Pinpoint the cell where the given text exists, returning its (x, y) midpoint coordinate. 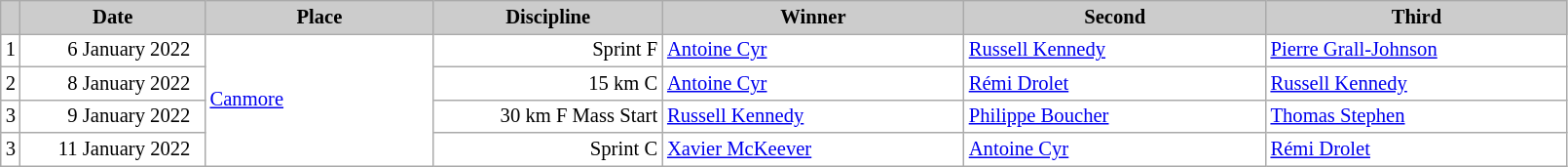
2 (11, 83)
15 km C (547, 83)
1 (11, 50)
8 January 2022 (113, 83)
Philippe Boucher (1115, 116)
Sprint F (547, 50)
11 January 2022 (113, 149)
9 January 2022 (113, 116)
Xavier McKeever (813, 149)
Sprint C (547, 149)
Discipline (547, 17)
Winner (813, 17)
Canmore (319, 100)
Thomas Stephen (1417, 116)
30 km F Mass Start (547, 116)
Date (113, 17)
Third (1417, 17)
Second (1115, 17)
Pierre Grall-Johnson (1417, 50)
6 January 2022 (113, 50)
Place (319, 17)
